Return (x, y) of the center of cell containing provided text 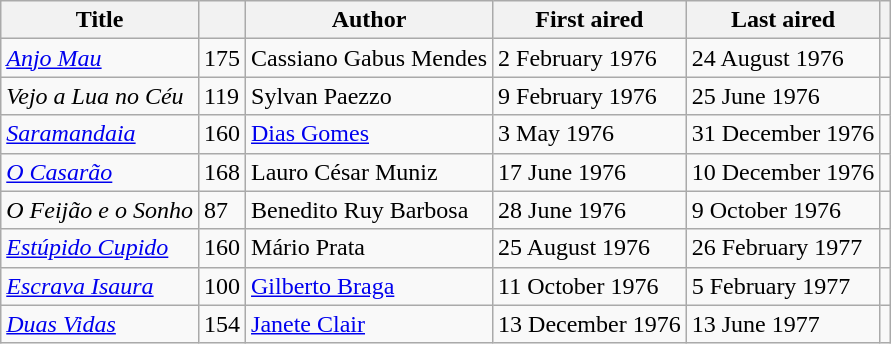
28 June 1976 (590, 210)
3 May 1976 (590, 134)
Gilberto Braga (370, 286)
Anjo Mau (100, 58)
25 August 1976 (590, 248)
Saramandaia (100, 134)
9 February 1976 (590, 96)
175 (222, 58)
87 (222, 210)
Janete Clair (370, 324)
Benedito Ruy Barbosa (370, 210)
Estúpido Cupido (100, 248)
24 August 1976 (783, 58)
100 (222, 286)
26 February 1977 (783, 248)
25 June 1976 (783, 96)
O Feijão e o Sonho (100, 210)
11 October 1976 (590, 286)
31 December 1976 (783, 134)
Duas Vidas (100, 324)
2 February 1976 (590, 58)
Dias Gomes (370, 134)
Sylvan Paezzo (370, 96)
O Casarão (100, 172)
154 (222, 324)
Lauro César Muniz (370, 172)
Title (100, 20)
Vejo a Lua no Céu (100, 96)
Cassiano Gabus Mendes (370, 58)
Last aired (783, 20)
First aired (590, 20)
168 (222, 172)
13 December 1976 (590, 324)
17 June 1976 (590, 172)
119 (222, 96)
Mário Prata (370, 248)
10 December 1976 (783, 172)
Author (370, 20)
5 February 1977 (783, 286)
13 June 1977 (783, 324)
9 October 1976 (783, 210)
Escrava Isaura (100, 286)
